Determine the [x, y] coordinate at the center of the cell enclosing the given text.  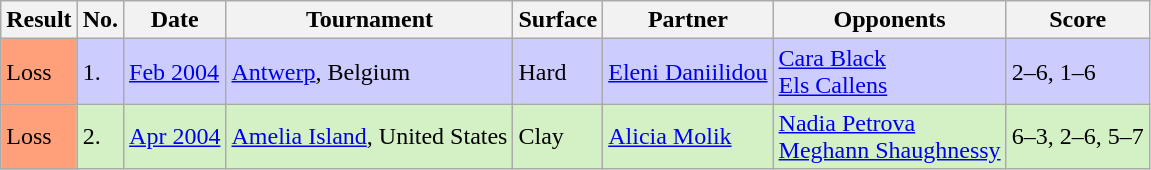
Feb 2004 [175, 72]
2. [100, 136]
Antwerp, Belgium [370, 72]
Partner [688, 20]
Result [39, 20]
2–6, 1–6 [1078, 72]
Date [175, 20]
Surface [558, 20]
6–3, 2–6, 5–7 [1078, 136]
Tournament [370, 20]
Amelia Island, United States [370, 136]
Clay [558, 136]
1. [100, 72]
Opponents [890, 20]
Alicia Molik [688, 136]
Apr 2004 [175, 136]
No. [100, 20]
Score [1078, 20]
Cara Black Els Callens [890, 72]
Hard [558, 72]
Nadia Petrova Meghann Shaughnessy [890, 136]
Eleni Daniilidou [688, 72]
